Pinpoint the cell where the given text exists, returning its (X, Y) midpoint coordinate. 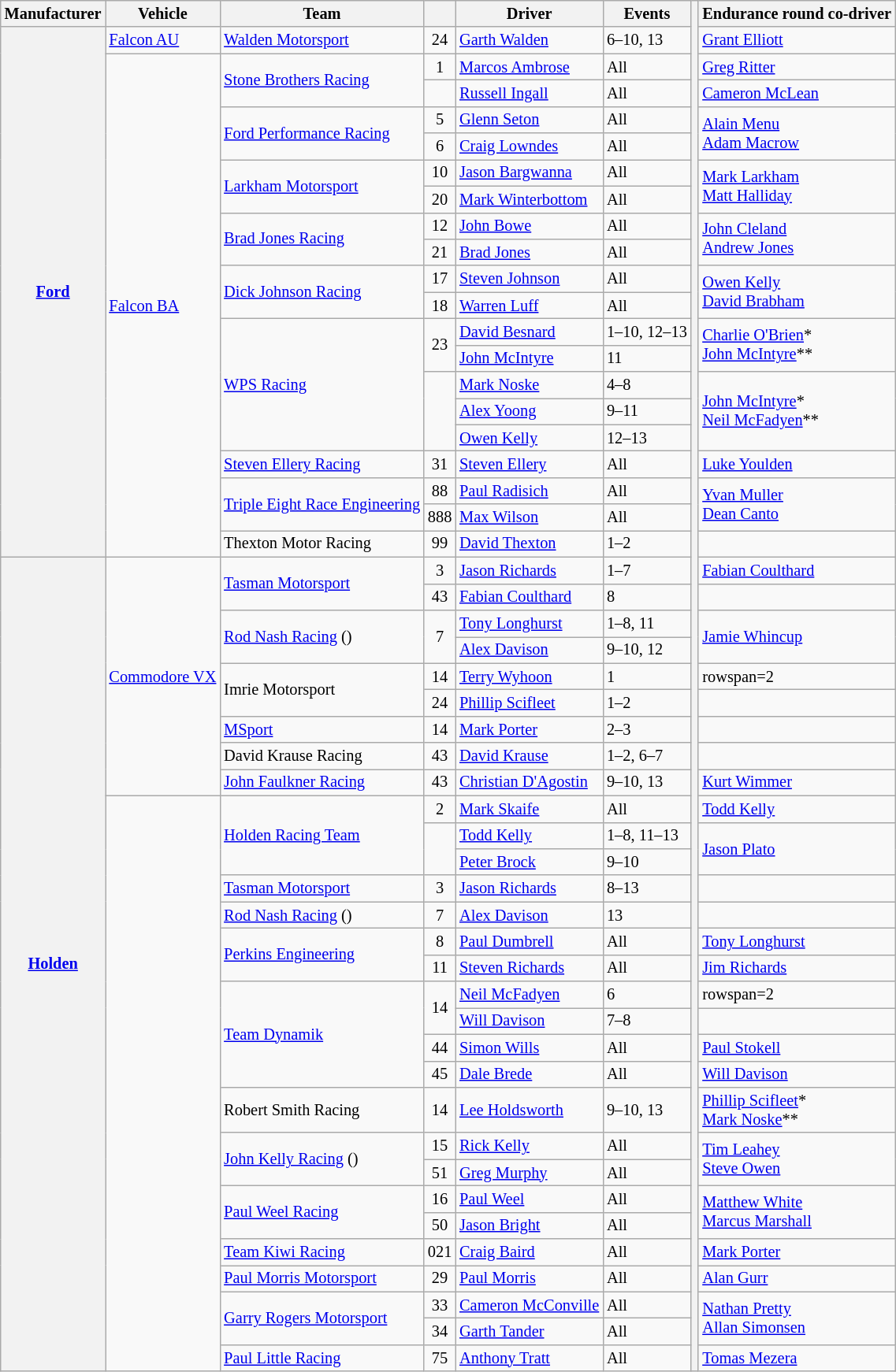
Mark Larkham Matt Halliday (796, 186)
1–8, 11–13 (647, 836)
Max Wilson (530, 517)
13 (647, 915)
Mark Noske (530, 385)
Alain Menu Adam Macrow (796, 132)
Steven Johnson (530, 279)
34 (440, 1332)
Manufacturer (54, 13)
Paul Dumbrell (530, 941)
Paul Little Racing (322, 1358)
Kurt Wimmer (796, 782)
Christian D'Agostin (530, 782)
Paul Radisich (530, 491)
Phillip Scifleet* Mark Noske** (796, 1110)
Rick Kelly (530, 1146)
12–13 (647, 438)
Simon Wills (530, 1048)
99 (440, 543)
Tim Leahey Steve Owen (796, 1159)
Mark Winterbottom (530, 199)
Team Kiwi Racing (322, 1252)
33 (440, 1305)
23 (440, 345)
10 (440, 172)
Perkins Engineering (322, 955)
12 (440, 226)
Steven Ellery (530, 464)
Events (647, 13)
Cameron McLean (796, 93)
Falcon AU (163, 40)
6–10, 13 (647, 40)
Triple Eight Race Engineering (322, 504)
Dick Johnson Racing (322, 291)
16 (440, 1199)
Team Dynamik (322, 1035)
Jamie Whincup (796, 636)
45 (440, 1074)
Craig Lowndes (530, 146)
John Kelly Racing () (322, 1159)
Luke Youlden (796, 464)
Cameron McConville (530, 1305)
9–10, 12 (647, 650)
Matthew White Marcus Marshall (796, 1211)
Falcon BA (163, 306)
Jason Bright (530, 1226)
Anthony Tratt (530, 1358)
21 (440, 252)
Jim Richards (796, 968)
WPS Racing (322, 384)
Team (322, 13)
Phillip Scifleet (530, 703)
Russell Ingall (530, 93)
88 (440, 491)
75 (440, 1358)
Mark Skaife (530, 809)
Marcos Ambrose (530, 67)
Glenn Seton (530, 120)
Commodore VX (163, 676)
David Krause Racing (322, 756)
Terry Wyhoon (530, 677)
Paul Weel (530, 1199)
John Faulkner Racing (322, 782)
David Krause (530, 756)
Steven Ellery Racing (322, 464)
Brad Jones (530, 252)
Neil McFadyen (530, 995)
9–11 (647, 411)
Nathan Pretty Allan Simonsen (796, 1318)
MSport (322, 729)
Charlie O'Brien* John McIntyre** (796, 345)
Alan Gurr (796, 1278)
Owen Kelly (530, 438)
Stone Brothers Racing (322, 80)
John McIntyre (530, 358)
Paul Morris Motorsport (322, 1278)
8–13 (647, 888)
44 (440, 1048)
Garth Walden (530, 40)
15 (440, 1146)
Thexton Motor Racing (322, 543)
29 (440, 1278)
Paul Stokell (796, 1048)
Ford (54, 291)
2 (440, 809)
Imrie Motorsport (322, 690)
John Cleland Andrew Jones (796, 239)
Lee Holdsworth (530, 1110)
Robert Smith Racing (322, 1110)
Endurance round co-driver (796, 13)
Greg Murphy (530, 1173)
7–8 (647, 1021)
Jason Bargwanna (530, 172)
Craig Baird (530, 1252)
Garry Rogers Motorsport (322, 1318)
17 (440, 279)
Peter Brock (530, 862)
Holden Racing Team (322, 835)
31 (440, 464)
Ford Performance Racing (322, 132)
Warren Luff (530, 306)
Alex Yoong (530, 411)
David Thexton (530, 543)
Tomas Mezera (796, 1358)
Greg Ritter (796, 67)
Grant Elliott (796, 40)
Yvan Muller Dean Canto (796, 504)
Steven Richards (530, 968)
1–2, 6–7 (647, 756)
Driver (530, 13)
Paul Weel Racing (322, 1211)
Jason Plato (796, 849)
888 (440, 517)
Larkham Motorsport (322, 186)
Walden Motorsport (322, 40)
2–3 (647, 729)
Paul Morris (530, 1278)
Dale Brede (530, 1074)
021 (440, 1252)
John Bowe (530, 226)
4–8 (647, 385)
1–7 (647, 570)
5 (440, 120)
9–10 (647, 862)
David Besnard (530, 332)
1–8, 11 (647, 623)
Owen Kelly David Brabham (796, 291)
51 (440, 1173)
John McIntyre* Neil McFadyen** (796, 411)
Holden (54, 964)
50 (440, 1226)
18 (440, 306)
Vehicle (163, 13)
Garth Tander (530, 1332)
Brad Jones Racing (322, 239)
20 (440, 199)
1–10, 12–13 (647, 332)
